Extract the (x, y) coordinate from the center of the cell holding the provided text.  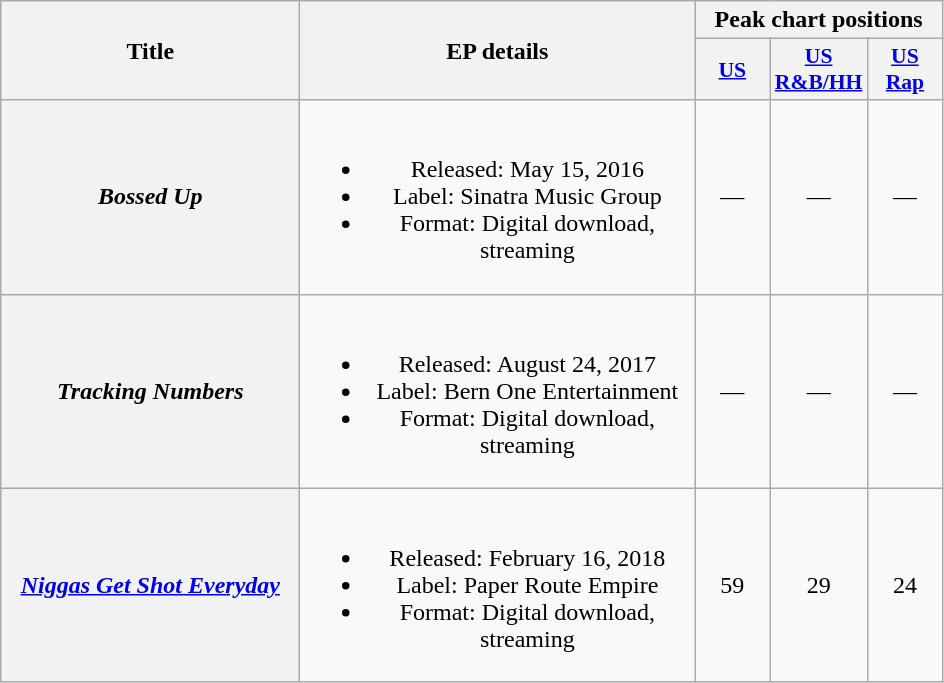
Niggas Get Shot Everyday (150, 585)
Released: August 24, 2017Label: Bern One EntertainmentFormat: Digital download, streaming (498, 391)
Released: May 15, 2016Label: Sinatra Music GroupFormat: Digital download, streaming (498, 197)
59 (732, 585)
Released: February 16, 2018Label: Paper Route EmpireFormat: Digital download, streaming (498, 585)
US (732, 70)
Bossed Up (150, 197)
Title (150, 50)
US Rap (904, 70)
Peak chart positions (819, 20)
Tracking Numbers (150, 391)
29 (819, 585)
24 (904, 585)
US R&B/HH (819, 70)
EP details (498, 50)
